Pinpoint the cell where the given text exists, returning its [X, Y] midpoint coordinate. 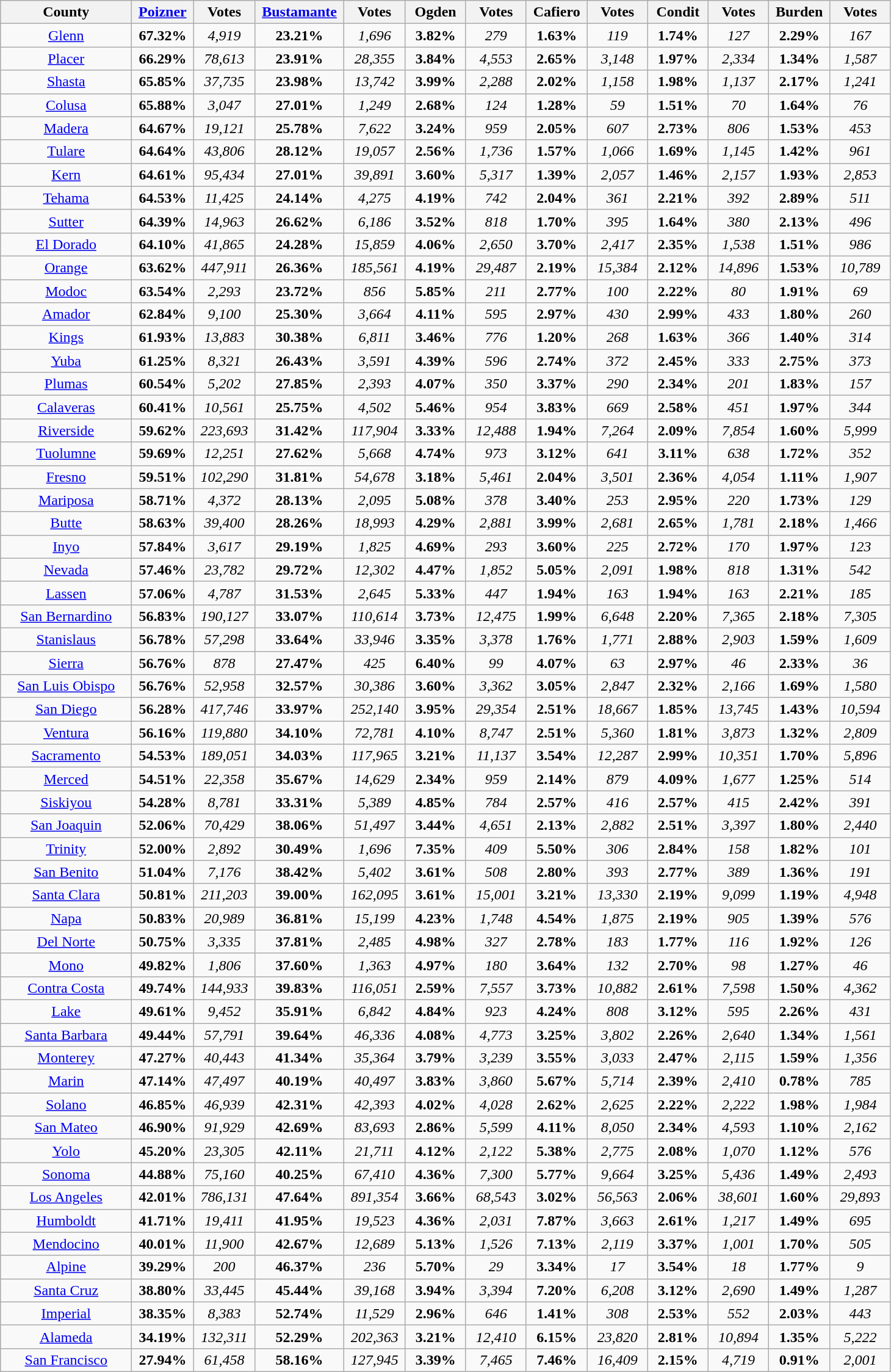
361 [618, 198]
2,001 [860, 1360]
Mariposa [66, 500]
18,993 [375, 523]
1.50% [799, 988]
596 [496, 361]
31.53% [299, 593]
2.14% [557, 779]
1,825 [375, 546]
52.74% [299, 1313]
91,929 [225, 1128]
Cafiero [557, 12]
443 [860, 1313]
1,287 [860, 1290]
47.27% [162, 1058]
117,904 [375, 430]
13,745 [738, 710]
63.54% [162, 291]
2.74% [557, 361]
1.36% [799, 872]
14,963 [225, 221]
1,748 [496, 918]
2,882 [618, 826]
30.49% [299, 849]
392 [738, 198]
1.11% [799, 477]
1.25% [799, 779]
183 [618, 942]
Butte [66, 523]
669 [618, 407]
607 [618, 128]
742 [496, 198]
42.11% [299, 1151]
42.67% [299, 1244]
40.25% [299, 1174]
33.97% [299, 710]
3,617 [225, 546]
2.05% [557, 128]
68,543 [496, 1197]
Napa [66, 918]
Modoc [66, 291]
2.68% [436, 105]
San Francisco [66, 1360]
3,335 [225, 942]
52,958 [225, 686]
33.31% [299, 802]
5,436 [738, 1174]
66.29% [162, 59]
8,747 [496, 733]
San Benito [66, 872]
64.67% [162, 128]
Riverside [66, 430]
1.10% [799, 1128]
25.30% [299, 314]
98 [738, 965]
1,677 [738, 779]
333 [738, 361]
1,580 [860, 686]
23,820 [618, 1337]
393 [618, 872]
211,203 [225, 895]
38.80% [162, 1290]
3.33% [436, 430]
Merced [66, 779]
50.75% [162, 942]
1,736 [496, 151]
4.47% [436, 570]
308 [618, 1313]
2.62% [557, 1105]
119 [618, 35]
Del Norte [66, 942]
129 [860, 500]
Mono [66, 965]
3,047 [225, 105]
641 [618, 454]
5,360 [618, 733]
3.24% [436, 128]
59.69% [162, 454]
Ventura [66, 733]
5,896 [860, 756]
3.55% [557, 1058]
5.38% [557, 1151]
2,091 [618, 570]
70 [738, 105]
38.06% [299, 826]
7.87% [557, 1221]
1,249 [375, 105]
905 [738, 918]
395 [618, 221]
191 [860, 872]
12,287 [618, 756]
447 [496, 593]
7,264 [618, 430]
Ogden [436, 12]
29 [496, 1267]
1,852 [496, 570]
5,222 [860, 1337]
39.29% [162, 1267]
64.61% [162, 175]
Burden [799, 12]
2,119 [618, 1244]
116,051 [375, 988]
132,311 [225, 1337]
4.09% [677, 779]
5.46% [436, 407]
1.40% [799, 338]
2,650 [496, 244]
64.53% [162, 198]
973 [496, 454]
378 [496, 500]
49.44% [162, 1035]
508 [496, 872]
47.64% [299, 1197]
56.78% [162, 639]
3.66% [436, 1197]
9,452 [225, 1011]
7,557 [496, 988]
350 [496, 384]
200 [225, 1267]
21,711 [375, 1151]
Fresno [66, 477]
58.63% [162, 523]
5.33% [436, 593]
511 [860, 198]
3.02% [557, 1197]
9 [860, 1267]
8,050 [618, 1128]
59 [618, 105]
23.91% [299, 59]
2.02% [557, 82]
38,601 [738, 1197]
3.79% [436, 1058]
6,842 [375, 1011]
2,881 [496, 523]
2.70% [677, 965]
2.35% [677, 244]
1,609 [860, 639]
1.73% [799, 500]
2,493 [860, 1174]
7,300 [496, 1174]
5,668 [375, 454]
8,781 [225, 802]
65.85% [162, 82]
29.72% [299, 570]
23.98% [299, 82]
Alpine [66, 1267]
57.84% [162, 546]
2.42% [799, 802]
3,394 [496, 1290]
806 [738, 128]
306 [618, 849]
41,865 [225, 244]
3.11% [677, 454]
Kern [66, 175]
4.23% [436, 918]
505 [860, 1244]
Nevada [66, 570]
2.80% [557, 872]
54.51% [162, 779]
Orange [66, 267]
9,099 [738, 895]
5,461 [496, 477]
42,393 [375, 1105]
784 [496, 802]
1,241 [860, 82]
5,714 [618, 1081]
62.84% [162, 314]
Tehama [66, 198]
891,354 [375, 1197]
28.13% [299, 500]
1,771 [618, 639]
9,100 [225, 314]
El Dorado [66, 244]
4.02% [436, 1105]
2,847 [618, 686]
Marin [66, 1081]
Yolo [66, 1151]
1,363 [375, 965]
4.74% [436, 454]
2.06% [677, 1197]
45.20% [162, 1151]
45.44% [299, 1290]
Santa Barbara [66, 1035]
923 [496, 1011]
35.91% [299, 1011]
1,145 [738, 151]
28.12% [299, 151]
170 [738, 546]
6,208 [618, 1290]
Solano [66, 1105]
3.39% [436, 1360]
40,497 [375, 1081]
1.43% [799, 710]
39.00% [299, 895]
961 [860, 151]
7.13% [557, 1244]
46.90% [162, 1128]
2.78% [557, 942]
2.88% [677, 639]
34.03% [299, 756]
63.62% [162, 267]
7,465 [496, 1360]
4,028 [496, 1105]
4,948 [860, 895]
268 [618, 338]
2,095 [375, 500]
67.32% [162, 35]
Inyo [66, 546]
2,031 [496, 1221]
5,389 [375, 802]
4,773 [496, 1035]
2.75% [799, 361]
2.95% [677, 500]
453 [860, 128]
44.88% [162, 1174]
3.95% [436, 710]
46,336 [375, 1035]
23,782 [225, 570]
33.07% [299, 616]
Siskiyou [66, 802]
2.86% [436, 1128]
1.41% [557, 1313]
425 [375, 662]
808 [618, 1011]
1.83% [799, 384]
34.19% [162, 1337]
2,625 [618, 1105]
64.64% [162, 151]
34.10% [299, 733]
5.77% [557, 1174]
433 [738, 314]
29,893 [860, 1197]
Mendocino [66, 1244]
211 [496, 291]
101 [860, 849]
1.81% [677, 733]
167 [860, 35]
3.18% [436, 477]
4,502 [375, 407]
24.14% [299, 198]
10,351 [738, 756]
2,417 [618, 244]
18 [738, 1267]
3,239 [496, 1058]
514 [860, 779]
189,051 [225, 756]
12,488 [496, 430]
75,160 [225, 1174]
2.08% [677, 1151]
5.05% [557, 570]
391 [860, 802]
52.00% [162, 849]
33,946 [375, 639]
Amador [66, 314]
3,501 [618, 477]
Imperial [66, 1313]
372 [618, 361]
54,678 [375, 477]
190,127 [225, 616]
Lake [66, 1011]
327 [496, 942]
4,054 [738, 477]
1,806 [225, 965]
Humboldt [66, 1221]
58.16% [299, 1360]
10,594 [860, 710]
3.44% [436, 826]
2,892 [225, 849]
4,362 [860, 988]
1,781 [738, 523]
47,497 [225, 1081]
1,356 [860, 1058]
San Diego [66, 710]
878 [225, 662]
12,302 [375, 570]
4,787 [225, 593]
1,538 [738, 244]
23.72% [299, 291]
1.42% [799, 151]
19,523 [375, 1221]
4.98% [436, 942]
2.47% [677, 1058]
3,591 [375, 361]
Sonoma [66, 1174]
157 [860, 384]
1.32% [799, 733]
1.57% [557, 151]
39,168 [375, 1290]
4.97% [436, 965]
1.93% [799, 175]
60.41% [162, 407]
46,939 [225, 1105]
646 [496, 1313]
2,115 [738, 1058]
0.78% [799, 1081]
158 [738, 849]
3.52% [436, 221]
2.17% [799, 82]
28,355 [375, 59]
64.10% [162, 244]
56.28% [162, 710]
1,066 [618, 151]
100 [618, 291]
409 [496, 849]
72,781 [375, 733]
2.36% [677, 477]
638 [738, 454]
2.45% [677, 361]
220 [738, 500]
25.75% [299, 407]
51,497 [375, 826]
1.82% [799, 849]
1,217 [738, 1221]
786,131 [225, 1197]
59.51% [162, 477]
2,645 [375, 593]
83,693 [375, 1128]
201 [738, 384]
Shasta [66, 82]
1,875 [618, 918]
260 [860, 314]
56.16% [162, 733]
2,853 [860, 175]
15,384 [618, 267]
38.35% [162, 1313]
15,001 [496, 895]
32.57% [299, 686]
116 [738, 942]
San Bernardino [66, 616]
13,330 [618, 895]
5,599 [496, 1128]
47.14% [162, 1081]
6,648 [618, 616]
5.08% [436, 500]
417,746 [225, 710]
16,409 [618, 1360]
70,429 [225, 826]
3.35% [436, 639]
40.19% [299, 1081]
99 [496, 662]
2,690 [738, 1290]
3,663 [618, 1221]
Glenn [66, 35]
Colusa [66, 105]
Kings [66, 338]
451 [738, 407]
185,561 [375, 267]
57.46% [162, 570]
60.54% [162, 384]
4,919 [225, 35]
52.29% [299, 1337]
11,900 [225, 1244]
37,735 [225, 82]
Sutter [66, 221]
15,199 [375, 918]
430 [618, 314]
43,806 [225, 151]
2,903 [738, 639]
10,882 [618, 988]
119,880 [225, 733]
4,719 [738, 1360]
29,354 [496, 710]
12,251 [225, 454]
25.78% [299, 128]
344 [860, 407]
5,317 [496, 175]
1.74% [677, 35]
30.38% [299, 338]
3,860 [496, 1081]
2.29% [799, 35]
4,553 [496, 59]
7.35% [436, 849]
4.24% [557, 1011]
Tulare [66, 151]
415 [738, 802]
69 [860, 291]
4.69% [436, 546]
12,410 [496, 1337]
2.39% [677, 1081]
17 [618, 1267]
40,443 [225, 1058]
23.21% [299, 35]
61,458 [225, 1360]
23,305 [225, 1151]
18,667 [618, 710]
542 [860, 570]
124 [496, 105]
57,791 [225, 1035]
4.85% [436, 802]
1.92% [799, 942]
127 [738, 35]
40.01% [162, 1244]
352 [860, 454]
24.28% [299, 244]
37.81% [299, 942]
2.89% [799, 198]
1.35% [799, 1337]
San Joaquin [66, 826]
39,891 [375, 175]
127,945 [375, 1360]
7,365 [738, 616]
1,907 [860, 477]
2,122 [496, 1151]
7,854 [738, 430]
6,186 [375, 221]
3.34% [557, 1267]
2,157 [738, 175]
61.25% [162, 361]
2.84% [677, 849]
12,689 [375, 1244]
11,529 [375, 1313]
41.71% [162, 1221]
Santa Cruz [66, 1290]
7,598 [738, 988]
3,802 [618, 1035]
95,434 [225, 175]
3,148 [618, 59]
2.81% [677, 1337]
Plumas [66, 384]
986 [860, 244]
1.28% [557, 105]
31.81% [299, 477]
67,410 [375, 1174]
10,561 [225, 407]
1.85% [677, 710]
366 [738, 338]
33.64% [299, 639]
8,383 [225, 1313]
46.85% [162, 1105]
431 [860, 1011]
1.91% [799, 291]
552 [738, 1313]
Sacramento [66, 756]
76 [860, 105]
290 [618, 384]
4,651 [496, 826]
2.56% [436, 151]
28.26% [299, 523]
35.67% [299, 779]
4,275 [375, 198]
7.20% [557, 1290]
54.53% [162, 756]
4.84% [436, 1011]
42.31% [299, 1105]
58.71% [162, 500]
1.46% [677, 175]
4.10% [436, 733]
35,364 [375, 1058]
6,811 [375, 338]
6.15% [557, 1337]
2.09% [677, 430]
879 [618, 779]
2,775 [618, 1151]
279 [496, 35]
14,629 [375, 779]
1.99% [557, 616]
102,290 [225, 477]
123 [860, 546]
253 [618, 500]
144,933 [225, 988]
1,137 [738, 82]
61.93% [162, 338]
1,466 [860, 523]
132 [618, 965]
Tuolumne [66, 454]
3,362 [496, 686]
Trinity [66, 849]
7,622 [375, 128]
63 [618, 662]
3.05% [557, 686]
1,158 [618, 82]
2.20% [677, 616]
2,166 [738, 686]
Condit [677, 12]
496 [860, 221]
2,809 [860, 733]
Santa Clara [66, 895]
162,095 [375, 895]
2,410 [738, 1081]
3.82% [436, 35]
56,563 [618, 1197]
3.46% [436, 338]
2.96% [436, 1313]
Bustamante [299, 12]
2.15% [677, 1360]
2.03% [799, 1313]
27.94% [162, 1360]
2.32% [677, 686]
236 [375, 1267]
49.82% [162, 965]
4.29% [436, 523]
4.12% [436, 1151]
10,789 [860, 267]
41.34% [299, 1058]
59.62% [162, 430]
7.46% [557, 1360]
185 [860, 593]
5.70% [436, 1267]
252,140 [375, 710]
4.06% [436, 244]
65.88% [162, 105]
6.40% [436, 662]
Stanislaus [66, 639]
10,894 [738, 1337]
776 [496, 338]
3.84% [436, 59]
Calaveras [66, 407]
785 [860, 1081]
31.42% [299, 430]
36 [860, 662]
2.53% [677, 1313]
1.72% [799, 454]
22,358 [225, 779]
180 [496, 965]
36.81% [299, 918]
2.58% [677, 407]
56.83% [162, 616]
37.60% [299, 965]
Los Angeles [66, 1197]
39,400 [225, 523]
4,593 [738, 1128]
2,440 [860, 826]
39.64% [299, 1035]
293 [496, 546]
5.50% [557, 849]
26.62% [299, 221]
3,033 [618, 1058]
856 [375, 291]
380 [738, 221]
80 [738, 291]
54.28% [162, 802]
19,411 [225, 1221]
3,378 [496, 639]
11,425 [225, 198]
29,487 [496, 267]
4.08% [436, 1035]
5,202 [225, 384]
4.54% [557, 918]
2.59% [436, 988]
1.12% [799, 1151]
3.64% [557, 965]
33,445 [225, 1290]
695 [860, 1221]
202,363 [375, 1337]
Madera [66, 128]
4.39% [436, 361]
2,393 [375, 384]
39.83% [299, 988]
1,561 [860, 1035]
4,372 [225, 500]
49.74% [162, 988]
Yuba [66, 361]
7,305 [860, 616]
223,693 [225, 430]
8,321 [225, 361]
1.27% [799, 965]
1,001 [738, 1244]
Lassen [66, 593]
2,162 [860, 1128]
3,664 [375, 314]
5,999 [860, 430]
1.19% [799, 895]
50.83% [162, 918]
2,057 [618, 175]
447,911 [225, 267]
Monterey [66, 1058]
7,176 [225, 872]
5.13% [436, 1244]
225 [618, 546]
3.94% [436, 1290]
27.47% [299, 662]
1.76% [557, 639]
29.19% [299, 546]
41.95% [299, 1221]
57,298 [225, 639]
373 [860, 361]
19,121 [225, 128]
5.67% [557, 1081]
26.36% [299, 267]
42.01% [162, 1197]
117,965 [375, 756]
2.72% [677, 546]
50.81% [162, 895]
57.06% [162, 593]
954 [496, 407]
110,614 [375, 616]
42.69% [299, 1128]
3,873 [738, 733]
30,386 [375, 686]
13,883 [225, 338]
Alameda [66, 1337]
2,293 [225, 291]
San Luis Obispo [66, 686]
14,896 [738, 267]
Placer [66, 59]
78,613 [225, 59]
2,640 [738, 1035]
2,288 [496, 82]
416 [618, 802]
12,475 [496, 616]
2.12% [677, 267]
13,742 [375, 82]
2.73% [677, 128]
Sierra [66, 662]
3.40% [557, 500]
2.33% [799, 662]
5.85% [436, 291]
0.91% [799, 1360]
49.61% [162, 1011]
64.39% [162, 221]
2,222 [738, 1105]
126 [860, 942]
San Mateo [66, 1128]
3,397 [738, 826]
2,485 [375, 942]
52.06% [162, 826]
46.37% [299, 1267]
26.43% [299, 361]
9,664 [618, 1174]
1,587 [860, 59]
5,402 [375, 872]
15,859 [375, 244]
27.62% [299, 454]
Poizner [162, 12]
2,334 [738, 59]
1.31% [799, 570]
2,681 [618, 523]
27.85% [299, 384]
County [66, 12]
20,989 [225, 918]
19,057 [375, 151]
Contra Costa [66, 988]
1,984 [860, 1105]
3.70% [557, 244]
51.04% [162, 872]
1,070 [738, 1151]
314 [860, 338]
11,137 [496, 756]
1.20% [557, 338]
389 [738, 872]
1,526 [496, 1244]
38.42% [299, 872]
